Find where the given text appears and provide that cell's center as [x, y] coordinate. 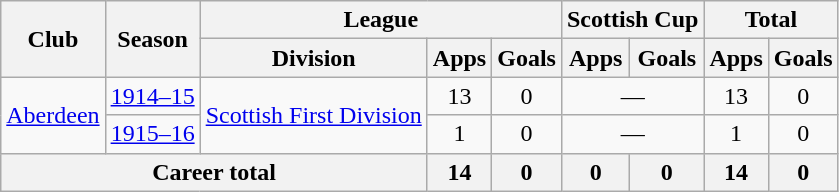
Division [314, 58]
Aberdeen [53, 115]
Total [771, 20]
Scottish First Division [314, 115]
1915–16 [152, 134]
Scottish Cup [632, 20]
1914–15 [152, 96]
Season [152, 39]
Club [53, 39]
Career total [214, 172]
League [380, 20]
